From the cell containing the given text, extract its center point as (x, y) coordinate. 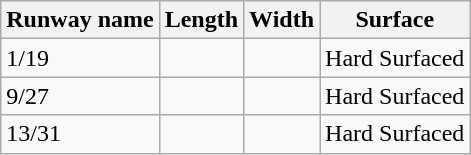
Surface (395, 20)
Runway name (80, 20)
Length (201, 20)
1/19 (80, 58)
13/31 (80, 134)
9/27 (80, 96)
Width (282, 20)
